Capture the cell that displays the provided text and extract its (x, y) central coordinate. 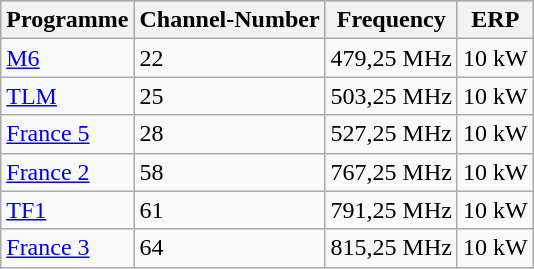
767,25 MHz (391, 172)
527,25 MHz (391, 134)
France 2 (68, 172)
25 (230, 96)
TF1 (68, 210)
Channel-Number (230, 20)
Programme (68, 20)
28 (230, 134)
M6 (68, 58)
France 3 (68, 248)
TLM (68, 96)
503,25 MHz (391, 96)
815,25 MHz (391, 248)
64 (230, 248)
791,25 MHz (391, 210)
France 5 (68, 134)
58 (230, 172)
22 (230, 58)
61 (230, 210)
ERP (495, 20)
479,25 MHz (391, 58)
Frequency (391, 20)
